Return (x, y) of the center of cell containing provided text 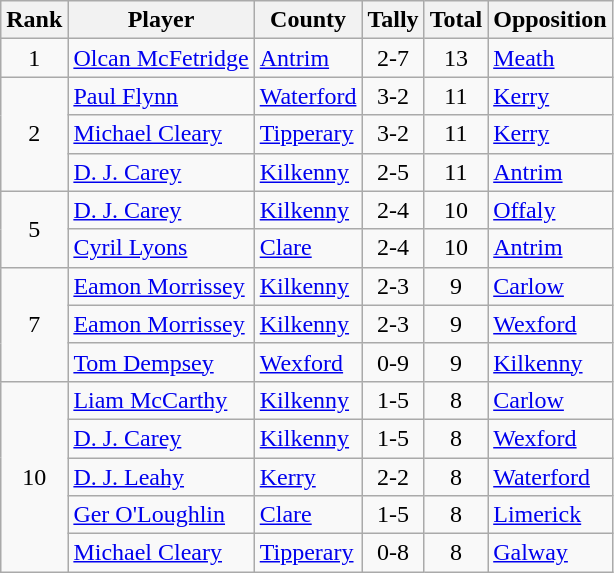
Opposition (550, 20)
Player (161, 20)
2-2 (393, 477)
Meath (550, 58)
County (308, 20)
0-9 (393, 362)
2-5 (393, 172)
2 (34, 134)
Limerick (550, 515)
Rank (34, 20)
5 (34, 229)
Offaly (550, 210)
13 (456, 58)
Paul Flynn (161, 96)
7 (34, 324)
1 (34, 58)
Olcan McFetridge (161, 58)
Liam McCarthy (161, 400)
Tom Dempsey (161, 362)
Tally (393, 20)
Total (456, 20)
0-8 (393, 553)
2-7 (393, 58)
Cyril Lyons (161, 248)
D. J. Leahy (161, 477)
Ger O'Loughlin (161, 515)
Galway (550, 553)
